From the cell containing the given text, extract its center point as (X, Y) coordinate. 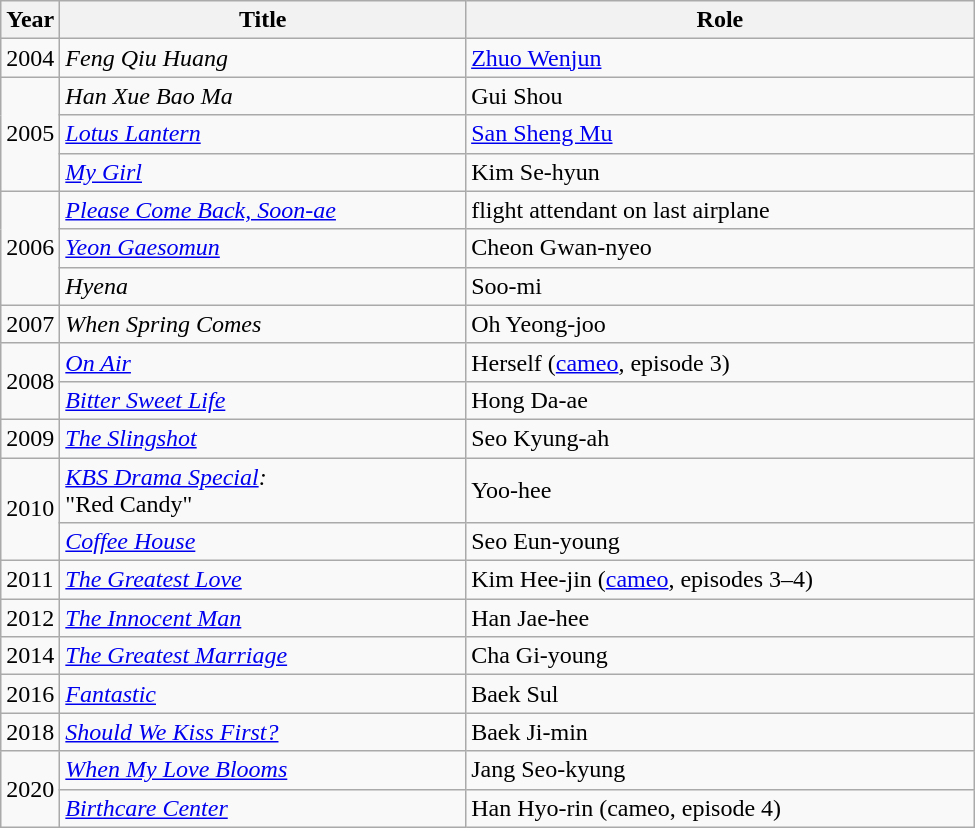
2018 (30, 732)
Hyena (263, 286)
2009 (30, 438)
Jang Seo-kyung (720, 770)
Feng Qiu Huang (263, 58)
2016 (30, 694)
2012 (30, 618)
Cheon Gwan-nyeo (720, 248)
Lotus Lantern (263, 134)
Coffee House (263, 542)
The Greatest Love (263, 580)
My Girl (263, 172)
Han Xue Bao Ma (263, 96)
Zhuo Wenjun (720, 58)
2007 (30, 324)
Cha Gi-young (720, 656)
flight attendant on last airplane (720, 210)
2004 (30, 58)
Kim Hee-jin (cameo, episodes 3–4) (720, 580)
Han Jae-hee (720, 618)
Birthcare Center (263, 808)
When My Love Blooms (263, 770)
San Sheng Mu (720, 134)
Hong Da-ae (720, 400)
2008 (30, 381)
2010 (30, 510)
The Slingshot (263, 438)
KBS Drama Special:"Red Candy" (263, 490)
Year (30, 20)
On Air (263, 362)
Kim Se-hyun (720, 172)
Yoo-hee (720, 490)
Bitter Sweet Life (263, 400)
Han Hyo-rin (cameo, episode 4) (720, 808)
Herself (cameo, episode 3) (720, 362)
2005 (30, 134)
Baek Ji-min (720, 732)
Seo Eun-young (720, 542)
2014 (30, 656)
2020 (30, 789)
The Greatest Marriage (263, 656)
Baek Sul (720, 694)
Seo Kyung-ah (720, 438)
Please Come Back, Soon-ae (263, 210)
2006 (30, 248)
Role (720, 20)
The Innocent Man (263, 618)
2011 (30, 580)
Title (263, 20)
Fantastic (263, 694)
When Spring Comes (263, 324)
Soo-mi (720, 286)
Gui Shou (720, 96)
Oh Yeong-joo (720, 324)
Yeon Gaesomun (263, 248)
Should We Kiss First? (263, 732)
